Detect which cell encompasses the target text, then output its [x, y] center coordinate. 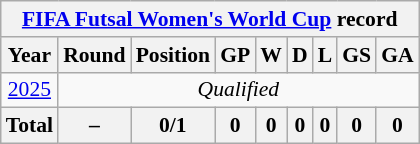
W [271, 55]
GA [398, 55]
FIFA Futsal Women's World Cup record [210, 19]
GS [356, 55]
Position [173, 55]
– [94, 126]
L [326, 55]
Total [30, 126]
Qualified [238, 90]
Round [94, 55]
Year [30, 55]
0/1 [173, 126]
2025 [30, 90]
D [300, 55]
GP [235, 55]
